Locate the cell with the specified text and output its [X, Y] center coordinate. 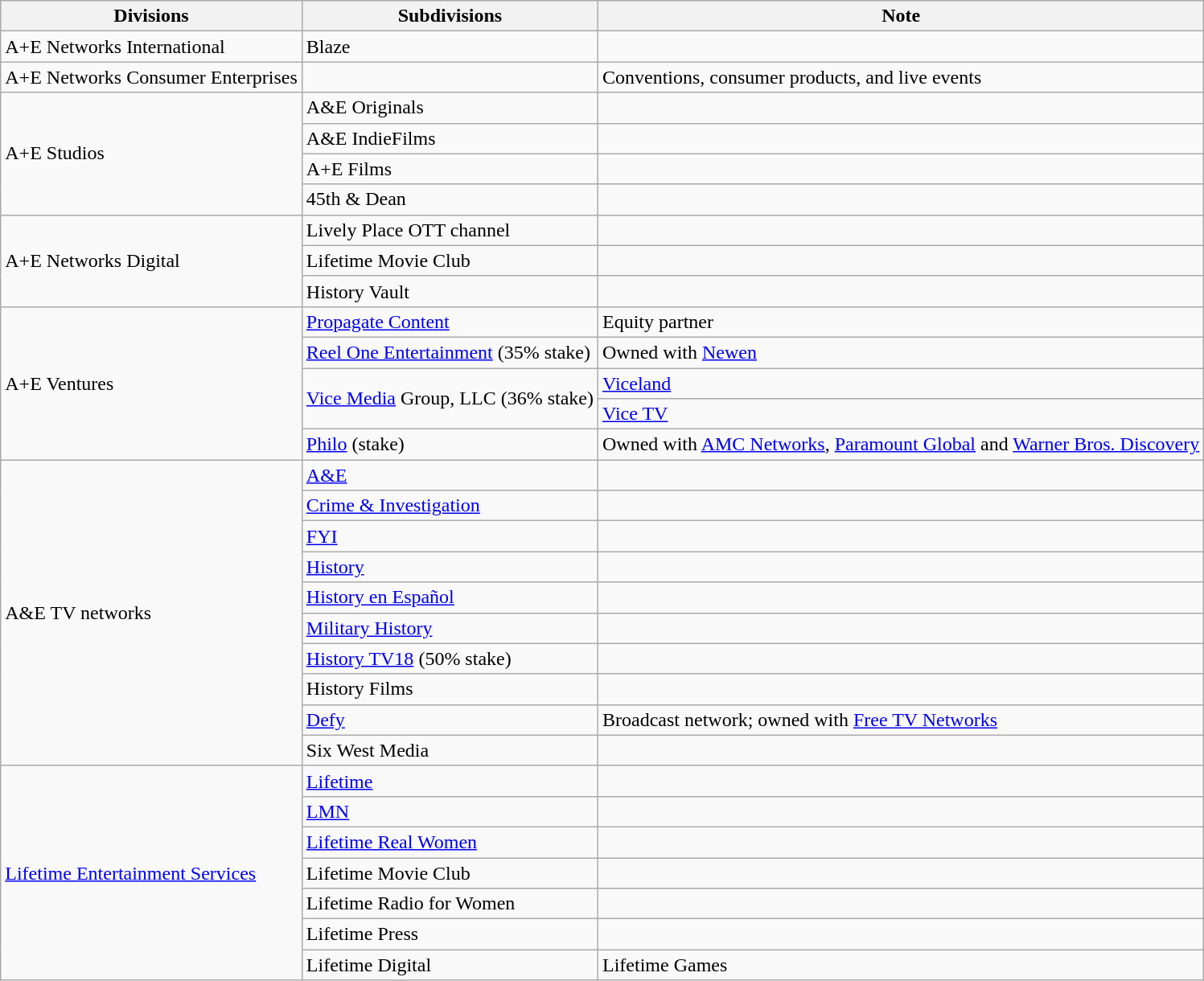
History en Español [450, 597]
Blaze [450, 47]
Reel One Entertainment (35% stake) [450, 352]
A+E Networks Digital [151, 261]
A&E TV networks [151, 613]
Conventions, consumer products, and live events [901, 77]
Philo (stake) [450, 445]
Six West Media [450, 750]
A+E Studios [151, 154]
Vice TV [901, 414]
A&E IndieFilms [450, 138]
45th & Dean [450, 199]
Broadcast network; owned with Free TV Networks [901, 720]
Lifetime Radio for Women [450, 904]
History Films [450, 689]
Viceland [901, 384]
A&E [450, 475]
Military History [450, 628]
A+E Films [450, 169]
Equity partner [901, 322]
History [450, 567]
A+E Networks International [151, 47]
Divisions [151, 16]
Defy [450, 720]
Crime & Investigation [450, 506]
Lively Place OTT channel [450, 230]
Note [901, 16]
Vice Media Group, LLC (36% stake) [450, 399]
LMN [450, 811]
A+E Ventures [151, 383]
Lifetime Digital [450, 965]
Subdivisions [450, 16]
Lifetime [450, 781]
A&E Originals [450, 108]
Lifetime Games [901, 965]
Lifetime Entertainment Services [151, 872]
Owned with AMC Networks, Paramount Global and Warner Bros. Discovery [901, 445]
Lifetime Real Women [450, 842]
History TV18 (50% stake) [450, 659]
Propagate Content [450, 322]
Lifetime Press [450, 934]
A+E Networks Consumer Enterprises [151, 77]
FYI [450, 536]
Owned with Newen [901, 352]
History Vault [450, 291]
